Extract the [X, Y] coordinate from the center of the cell holding the provided text.  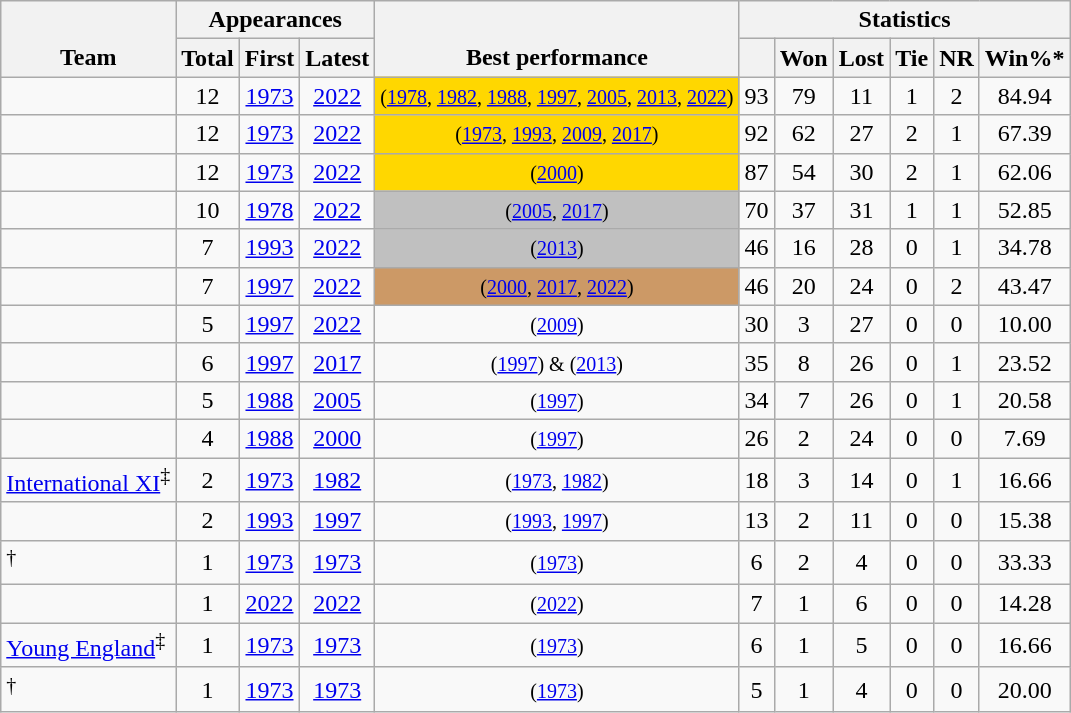
7.69 [1024, 438]
NR [957, 58]
13 [756, 521]
62.06 [1024, 172]
2005 [338, 400]
First [269, 58]
28 [861, 248]
2000 [338, 438]
(2009) [557, 324]
84.94 [1024, 96]
Tie [912, 58]
Young England‡ [88, 646]
33.33 [1024, 562]
10.00 [1024, 324]
14.28 [1024, 604]
20.58 [1024, 400]
Win%* [1024, 58]
Latest [338, 58]
International XI‡ [88, 480]
92 [756, 134]
31 [861, 210]
93 [756, 96]
18 [756, 480]
(1973, 1993, 2009, 2017) [557, 134]
87 [756, 172]
79 [804, 96]
20 [804, 286]
54 [804, 172]
(2000, 2017, 2022) [557, 286]
35 [756, 362]
16 [804, 248]
10 [208, 210]
Total [208, 58]
62 [804, 134]
Best performance [557, 58]
14 [861, 480]
Statistics [904, 20]
20.00 [1024, 690]
1982 [338, 480]
52.85 [1024, 210]
70 [756, 210]
67.39 [1024, 134]
(2000) [557, 172]
8 [804, 362]
Team [88, 58]
(1997) & (2013) [557, 362]
37 [804, 210]
43.47 [1024, 286]
23.52 [1024, 362]
(2022) [557, 604]
34.78 [1024, 248]
Won [804, 58]
(1993, 1997) [557, 521]
(1978, 1982, 1988, 1997, 2005, 2013, 2022) [557, 96]
15.38 [1024, 521]
(1973, 1982) [557, 480]
2017 [338, 362]
(2005, 2017) [557, 210]
1978 [269, 210]
Lost [861, 58]
(2013) [557, 248]
Appearances [276, 20]
34 [756, 400]
